Provide the (X, Y) coordinate of the cell's center where the given text is located.  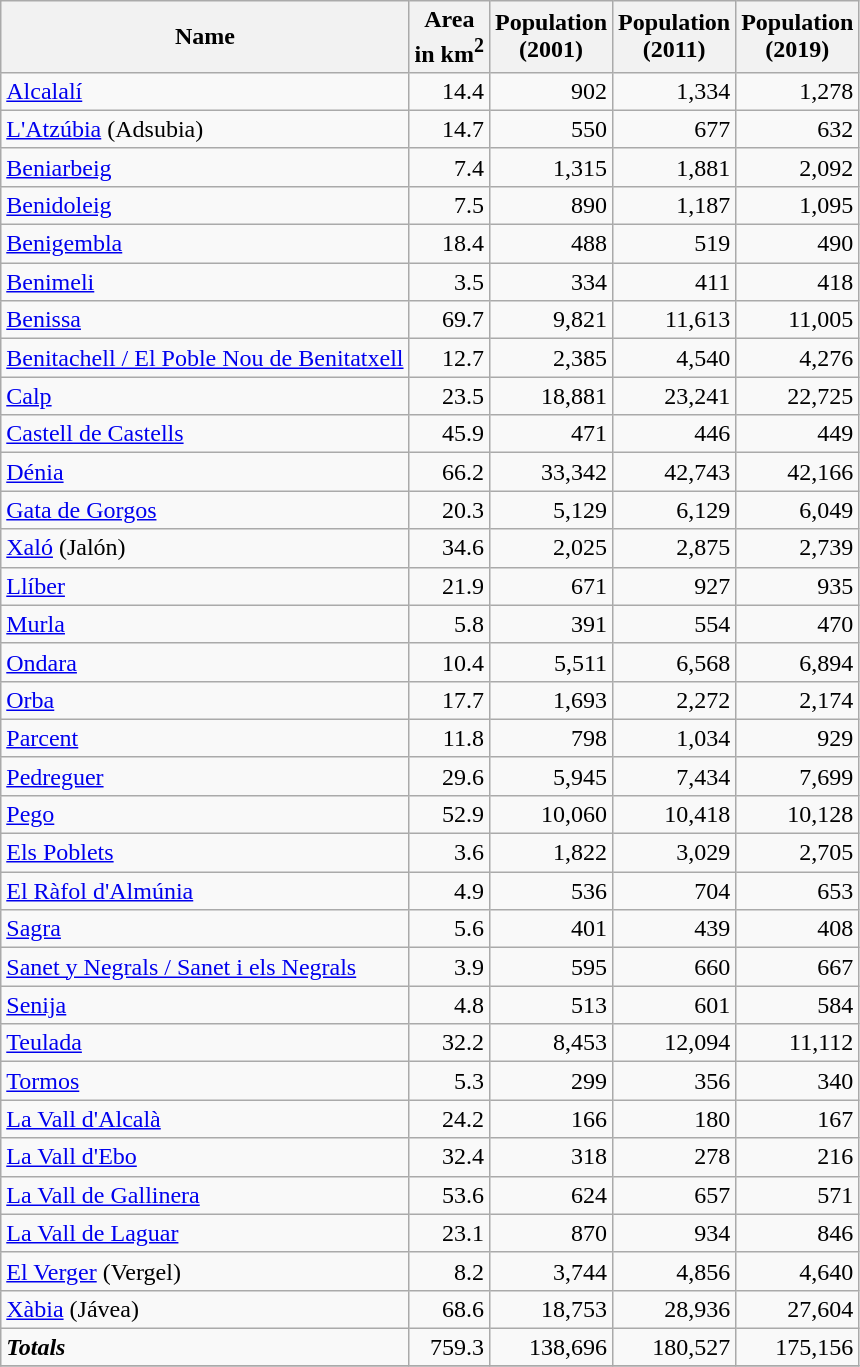
Calp (205, 396)
4,540 (674, 358)
Alcalalí (205, 91)
Xaló (Jalón) (205, 548)
32.2 (449, 1043)
471 (550, 434)
Xàbia (Jávea) (205, 1309)
536 (550, 891)
Senija (205, 1005)
356 (674, 1081)
391 (550, 624)
Llíber (205, 586)
10,060 (550, 814)
470 (798, 624)
5.8 (449, 624)
4,276 (798, 358)
4,856 (674, 1271)
1,881 (674, 167)
299 (550, 1081)
2,875 (674, 548)
18,753 (550, 1309)
Parcent (205, 738)
446 (674, 434)
Dénia (205, 472)
La Vall de Gallinera (205, 1195)
175,156 (798, 1347)
653 (798, 891)
4.8 (449, 1005)
34.6 (449, 548)
5.3 (449, 1081)
3,744 (550, 1271)
6,129 (674, 510)
667 (798, 967)
488 (550, 244)
12,094 (674, 1043)
6,894 (798, 662)
180,527 (674, 1347)
632 (798, 129)
704 (674, 891)
934 (674, 1233)
Sagra (205, 929)
23.5 (449, 396)
18.4 (449, 244)
27,604 (798, 1309)
10,128 (798, 814)
595 (550, 967)
32.4 (449, 1157)
1,278 (798, 91)
Population(2011) (674, 37)
8,453 (550, 1043)
216 (798, 1157)
11,112 (798, 1043)
10,418 (674, 814)
Pedreguer (205, 776)
18,881 (550, 396)
411 (674, 282)
Sanet y Negrals / Sanet i els Negrals (205, 967)
2,092 (798, 167)
42,166 (798, 472)
Benissa (205, 320)
17.7 (449, 700)
318 (550, 1157)
11,005 (798, 320)
12.7 (449, 358)
927 (674, 586)
69.7 (449, 320)
7.4 (449, 167)
68.6 (449, 1309)
El Ràfol d'Almúnia (205, 891)
Ondara (205, 662)
22,725 (798, 396)
Benimeli (205, 282)
6,568 (674, 662)
14.4 (449, 91)
550 (550, 129)
571 (798, 1195)
798 (550, 738)
Totals (205, 1347)
21.9 (449, 586)
4,640 (798, 1271)
902 (550, 91)
5,511 (550, 662)
20.3 (449, 510)
601 (674, 1005)
554 (674, 624)
3,029 (674, 853)
6,049 (798, 510)
Tormos (205, 1081)
Els Poblets (205, 853)
53.6 (449, 1195)
La Vall d'Ebo (205, 1157)
418 (798, 282)
Teulada (205, 1043)
66.2 (449, 472)
401 (550, 929)
449 (798, 434)
624 (550, 1195)
166 (550, 1119)
Areain km2 (449, 37)
660 (674, 967)
490 (798, 244)
846 (798, 1233)
14.7 (449, 129)
3.5 (449, 282)
2,174 (798, 700)
519 (674, 244)
33,342 (550, 472)
29.6 (449, 776)
3.6 (449, 853)
11,613 (674, 320)
23.1 (449, 1233)
138,696 (550, 1347)
El Verger (Vergel) (205, 1271)
1,822 (550, 853)
28,936 (674, 1309)
4.9 (449, 891)
8.2 (449, 1271)
Orba (205, 700)
671 (550, 586)
513 (550, 1005)
1,315 (550, 167)
1,187 (674, 205)
45.9 (449, 434)
Benidoleig (205, 205)
2,025 (550, 548)
10.4 (449, 662)
167 (798, 1119)
1,034 (674, 738)
11.8 (449, 738)
2,739 (798, 548)
3.9 (449, 967)
7.5 (449, 205)
Benigembla (205, 244)
1,095 (798, 205)
584 (798, 1005)
340 (798, 1081)
23,241 (674, 396)
Castell de Castells (205, 434)
677 (674, 129)
52.9 (449, 814)
657 (674, 1195)
935 (798, 586)
5,945 (550, 776)
24.2 (449, 1119)
5,129 (550, 510)
439 (674, 929)
408 (798, 929)
L'Atzúbia (Adsubia) (205, 129)
278 (674, 1157)
890 (550, 205)
La Vall de Laguar (205, 1233)
334 (550, 282)
7,699 (798, 776)
759.3 (449, 1347)
9,821 (550, 320)
Murla (205, 624)
Beniarbeig (205, 167)
42,743 (674, 472)
Name (205, 37)
Gata de Gorgos (205, 510)
7,434 (674, 776)
2,385 (550, 358)
Benitachell / El Poble Nou de Benitatxell (205, 358)
2,272 (674, 700)
2,705 (798, 853)
180 (674, 1119)
929 (798, 738)
1,334 (674, 91)
1,693 (550, 700)
Population(2001) (550, 37)
870 (550, 1233)
5.6 (449, 929)
La Vall d'Alcalà (205, 1119)
Population(2019) (798, 37)
Pego (205, 814)
